Output the (x, y) coordinate of the center of the cell containing the given text.  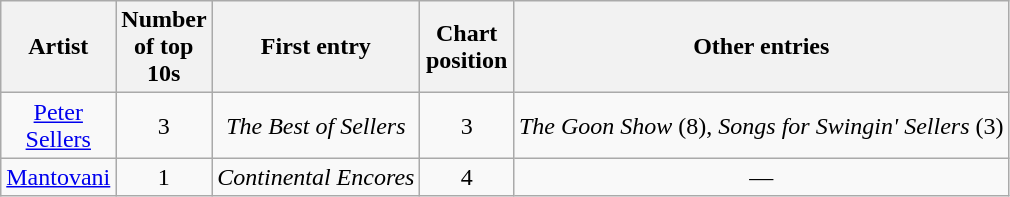
1 (164, 177)
4 (467, 177)
First entry (316, 47)
The Goon Show (8), Songs for Swingin' Sellers (3) (761, 126)
Continental Encores (316, 177)
Mantovani (58, 177)
The Best of Sellers (316, 126)
Peter Sellers (58, 126)
Artist (58, 47)
— (761, 177)
Chart position (467, 47)
Number of top 10s (164, 47)
Other entries (761, 47)
